Provide the [X, Y] coordinate of the cell's center where the given text is located.  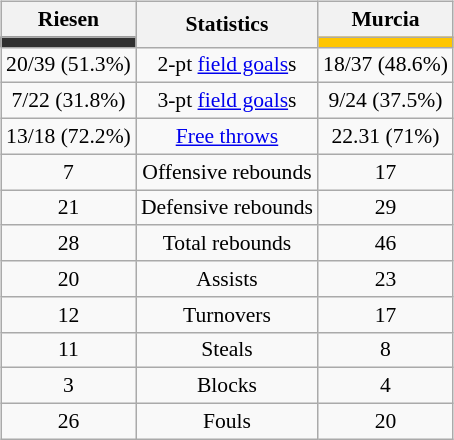
2-pt field goalss [227, 65]
46 [386, 243]
7 [68, 172]
26 [68, 421]
22.31 (71%) [386, 136]
8 [386, 350]
Fouls [227, 421]
7/22 (31.8%) [68, 101]
Murcia [386, 19]
20/39 (51.3%) [68, 65]
9/24 (37.5%) [386, 101]
29 [386, 208]
Assists [227, 279]
Free throws [227, 136]
23 [386, 279]
3 [68, 386]
28 [68, 243]
3-pt field goalss [227, 101]
Blocks [227, 386]
Offensive rebounds [227, 172]
Total rebounds [227, 243]
21 [68, 208]
Statistics [227, 24]
12 [68, 314]
Steals [227, 350]
4 [386, 386]
13/18 (72.2%) [68, 136]
Turnovers [227, 314]
18/37 (48.6%) [386, 65]
Riesen [68, 19]
11 [68, 350]
Defensive rebounds [227, 208]
